Capture the cell that displays the provided text and extract its (X, Y) central coordinate. 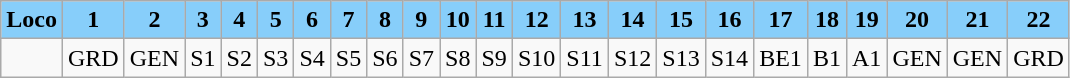
S9 (494, 58)
10 (458, 20)
2 (154, 20)
9 (421, 20)
S5 (348, 58)
19 (866, 20)
S4 (312, 58)
21 (977, 20)
S13 (681, 58)
6 (312, 20)
22 (1039, 20)
S10 (536, 58)
5 (275, 20)
S3 (275, 58)
14 (632, 20)
12 (536, 20)
13 (585, 20)
8 (385, 20)
1 (93, 20)
S11 (585, 58)
17 (781, 20)
B1 (826, 58)
4 (239, 20)
S12 (632, 58)
15 (681, 20)
S8 (458, 58)
S1 (203, 58)
Loco (32, 20)
S14 (729, 58)
7 (348, 20)
S6 (385, 58)
3 (203, 20)
20 (917, 20)
S2 (239, 58)
11 (494, 20)
16 (729, 20)
18 (826, 20)
BE1 (781, 58)
S7 (421, 58)
A1 (866, 58)
